For the text-containing cell, return its midpoint in (X, Y) coordinate format. 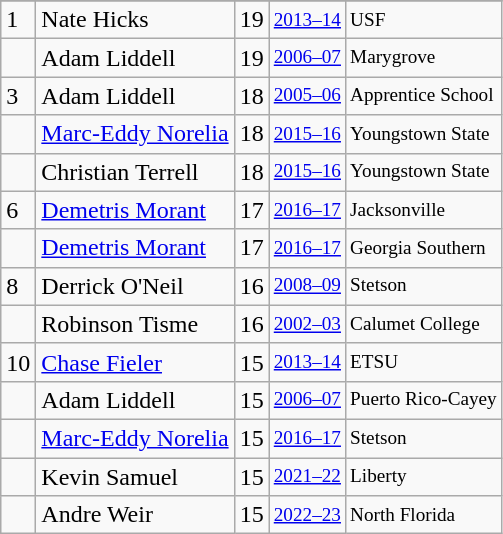
North Florida (424, 515)
3 (18, 96)
6 (18, 210)
2008–09 (307, 286)
Kevin Samuel (135, 477)
Christian Terrell (135, 172)
8 (18, 286)
2002–03 (307, 324)
Chase Fieler (135, 362)
Apprentice School (424, 96)
Andre Weir (135, 515)
2021–22 (307, 477)
ETSU (424, 362)
2005–06 (307, 96)
10 (18, 362)
Jacksonville (424, 210)
Marygrove (424, 58)
Georgia Southern (424, 248)
Liberty (424, 477)
2022–23 (307, 515)
Robinson Tisme (135, 324)
Calumet College (424, 324)
1 (18, 20)
Nate Hicks (135, 20)
Derrick O'Neil (135, 286)
Puerto Rico-Cayey (424, 400)
USF (424, 20)
